Find where the given text appears and provide that cell's center as [X, Y] coordinate. 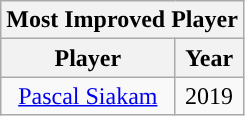
Pascal Siakam [88, 96]
2019 [209, 96]
Most Improved Player [122, 20]
Year [209, 58]
Player [88, 58]
